Identify which cell holds the provided text, then report its [x, y] central coordinate. 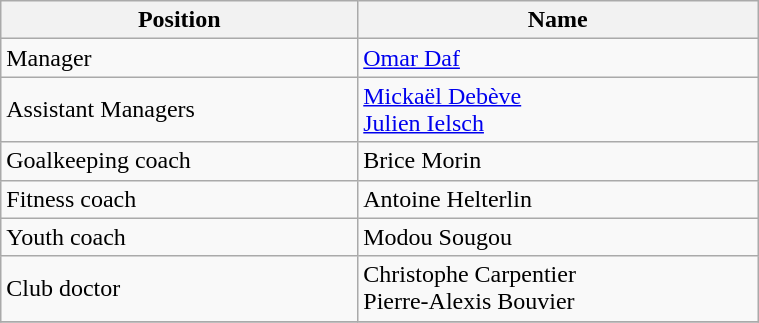
Club doctor [180, 288]
Christophe Carpentier Pierre-Alexis Bouvier [558, 288]
Omar Daf [558, 58]
Antoine Helterlin [558, 199]
Manager [180, 58]
Youth coach [180, 237]
Modou Sougou [558, 237]
Mickaël Debève Julien Ielsch [558, 110]
Position [180, 20]
Goalkeeping coach [180, 161]
Name [558, 20]
Brice Morin [558, 161]
Assistant Managers [180, 110]
Fitness coach [180, 199]
